Provide the (X, Y) coordinate of the cell's center where the given text is located.  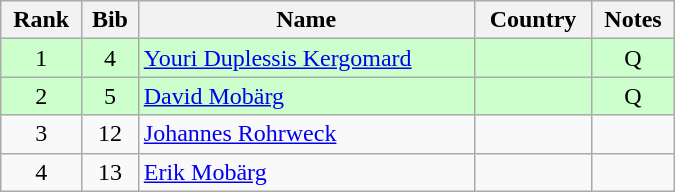
Bib (110, 20)
Notes (633, 20)
1 (42, 58)
Johannes Rohrweck (306, 134)
5 (110, 96)
Youri Duplessis Kergomard (306, 58)
Name (306, 20)
13 (110, 172)
Erik Mobärg (306, 172)
David Mobärg (306, 96)
3 (42, 134)
2 (42, 96)
12 (110, 134)
Country (533, 20)
Rank (42, 20)
